Search for the cell housing the specified text and yield its (x, y) center coordinate. 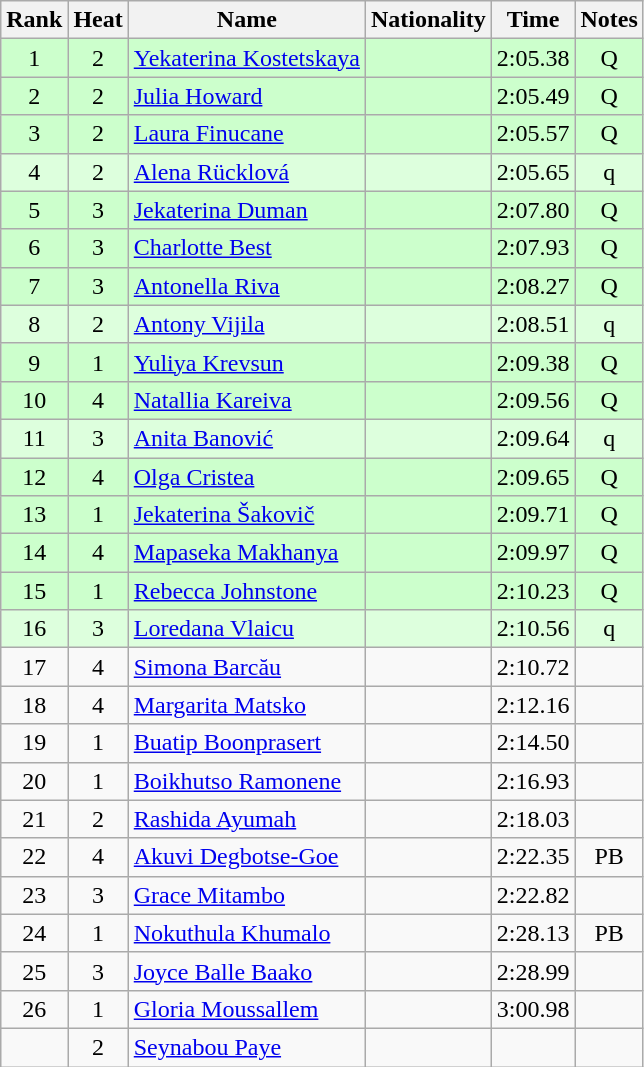
2:08.27 (533, 286)
2:07.80 (533, 210)
2:10.56 (533, 629)
2:09.97 (533, 553)
5 (34, 210)
2:09.65 (533, 477)
25 (34, 971)
2:22.82 (533, 895)
2:08.51 (533, 324)
Name (246, 20)
Notes (609, 20)
2:14.50 (533, 743)
Laura Finucane (246, 134)
20 (34, 781)
2:09.71 (533, 515)
15 (34, 591)
23 (34, 895)
Yekaterina Kostetskaya (246, 58)
Antony Vijila (246, 324)
Antonella Riva (246, 286)
Akuvi Degbotse-Goe (246, 857)
17 (34, 667)
Gloria Moussallem (246, 1009)
12 (34, 477)
2:28.13 (533, 933)
22 (34, 857)
10 (34, 400)
Natallia Kareiva (246, 400)
2:09.56 (533, 400)
26 (34, 1009)
Olga Cristea (246, 477)
Grace Mitambo (246, 895)
2:05.65 (533, 172)
Rebecca Johnstone (246, 591)
Rank (34, 20)
8 (34, 324)
9 (34, 362)
21 (34, 819)
14 (34, 553)
2:18.03 (533, 819)
Simona Barcău (246, 667)
Anita Banović (246, 438)
Loredana Vlaicu (246, 629)
6 (34, 248)
Nationality (428, 20)
7 (34, 286)
2:05.38 (533, 58)
19 (34, 743)
2:05.57 (533, 134)
Alena Rücklová (246, 172)
2:09.38 (533, 362)
2:12.16 (533, 705)
Heat (98, 20)
Jekaterina Duman (246, 210)
Nokuthula Khumalo (246, 933)
2:05.49 (533, 96)
2:16.93 (533, 781)
18 (34, 705)
Rashida Ayumah (246, 819)
2:10.72 (533, 667)
Boikhutso Ramonene (246, 781)
13 (34, 515)
11 (34, 438)
Joyce Balle Baako (246, 971)
Time (533, 20)
3:00.98 (533, 1009)
Buatip Boonprasert (246, 743)
Mapaseka Makhanya (246, 553)
Yuliya Krevsun (246, 362)
2:28.99 (533, 971)
Julia Howard (246, 96)
2:07.93 (533, 248)
24 (34, 933)
2:22.35 (533, 857)
16 (34, 629)
Charlotte Best (246, 248)
Jekaterina Šakovič (246, 515)
2:09.64 (533, 438)
2:10.23 (533, 591)
Margarita Matsko (246, 705)
Seynabou Paye (246, 1047)
